Return [x, y] of the center of cell containing provided text 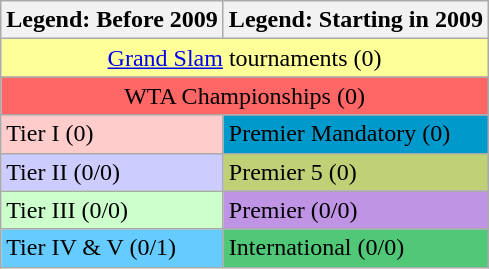
WTA Championships (0) [245, 96]
Premier (0/0) [356, 210]
Tier I (0) [112, 134]
Premier 5 (0) [356, 172]
Tier IV & V (0/1) [112, 248]
Premier Mandatory (0) [356, 134]
Tier II (0/0) [112, 172]
International (0/0) [356, 248]
Tier III (0/0) [112, 210]
Grand Slam tournaments (0) [245, 58]
Legend: Before 2009 [112, 20]
Legend: Starting in 2009 [356, 20]
